Output the [x, y] coordinate of the center of the cell containing the given text.  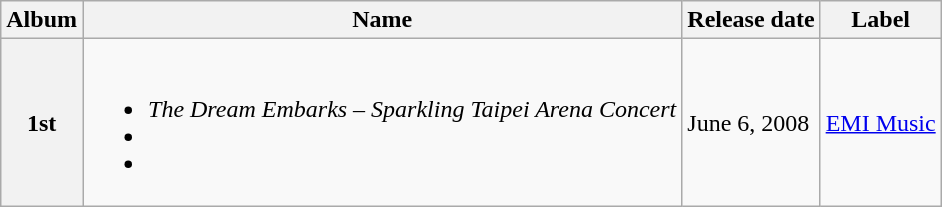
Album [42, 20]
EMI Music [880, 122]
Name [382, 20]
The Dream Embarks – Sparkling Taipei Arena Concert [382, 122]
1st [42, 122]
Release date [751, 20]
June 6, 2008 [751, 122]
Label [880, 20]
